Output the [X, Y] coordinate of the center of the cell containing the given text.  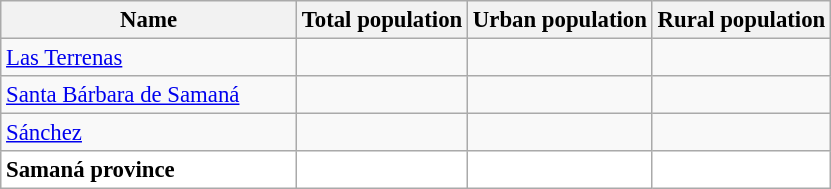
Total population [382, 20]
Rural population [741, 20]
Las Terrenas [149, 58]
Samaná province [149, 170]
Santa Bárbara de Samaná [149, 95]
Urban population [560, 20]
Sánchez [149, 133]
Name [149, 20]
